Capture the cell that displays the provided text and extract its (X, Y) central coordinate. 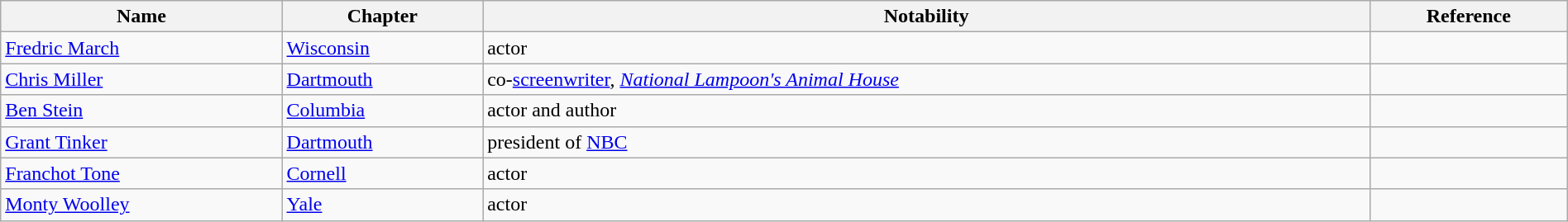
Ben Stein (141, 111)
Columbia (382, 111)
Chapter (382, 17)
Fredric March (141, 48)
Name (141, 17)
president of NBC (926, 142)
actor and author (926, 111)
co-screenwriter, National Lampoon's Animal House (926, 79)
Monty Woolley (141, 205)
Wisconsin (382, 48)
Notability (926, 17)
Cornell (382, 173)
Franchot Tone (141, 173)
Chris Miller (141, 79)
Yale (382, 205)
Reference (1469, 17)
Grant Tinker (141, 142)
